Output the [x, y] coordinate of the center of the cell containing the given text.  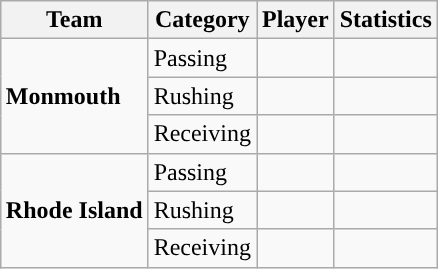
Statistics [386, 20]
Player [295, 20]
Rhode Island [74, 210]
Team [74, 20]
Category [202, 20]
Monmouth [74, 96]
